Detect which cell encompasses the target text, then output its [X, Y] center coordinate. 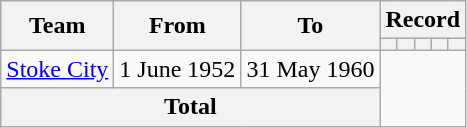
1 June 1952 [178, 69]
Stoke City [58, 69]
From [178, 26]
Team [58, 26]
Record [423, 20]
To [310, 26]
31 May 1960 [310, 69]
Total [190, 107]
